Determine the (X, Y) coordinate at the center of the cell enclosing the given text.  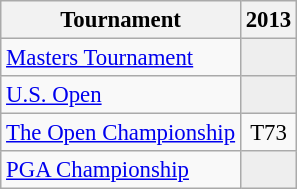
U.S. Open (121, 95)
The Open Championship (121, 133)
Masters Tournament (121, 58)
T73 (268, 133)
2013 (268, 20)
PGA Championship (121, 170)
Tournament (121, 20)
